Scan for the cell matching the given text and deliver its [X, Y] coordinate at center. 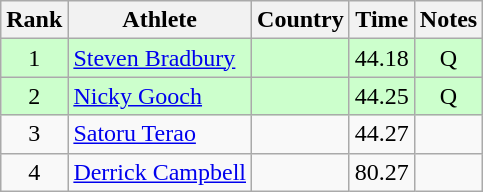
Satoru Terao [160, 134]
Nicky Gooch [160, 96]
2 [34, 96]
44.27 [382, 134]
44.25 [382, 96]
Derrick Campbell [160, 172]
80.27 [382, 172]
Rank [34, 20]
Athlete [160, 20]
3 [34, 134]
44.18 [382, 58]
Steven Bradbury [160, 58]
Country [301, 20]
1 [34, 58]
Notes [448, 20]
4 [34, 172]
Time [382, 20]
